Scan for the cell matching the given text and deliver its (x, y) coordinate at center. 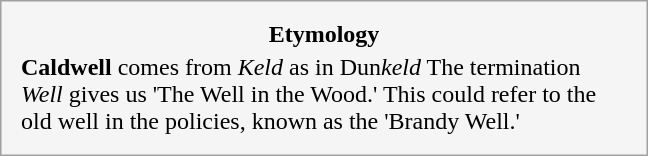
Etymology (324, 35)
